Pinpoint the cell where the given text exists, returning its [x, y] midpoint coordinate. 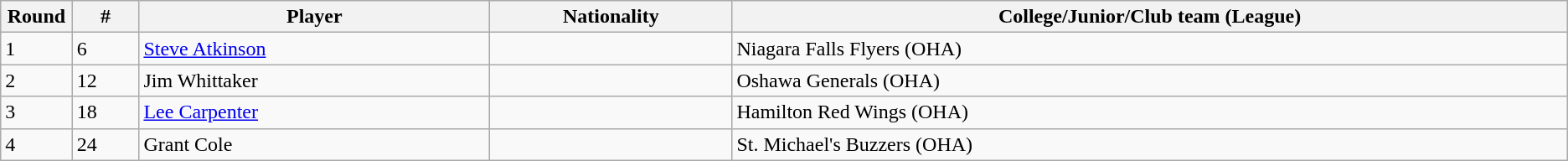
Grant Cole [315, 144]
3 [37, 112]
18 [106, 112]
Lee Carpenter [315, 112]
12 [106, 80]
St. Michael's Buzzers (OHA) [1149, 144]
Oshawa Generals (OHA) [1149, 80]
# [106, 17]
2 [37, 80]
6 [106, 49]
Nationality [611, 17]
1 [37, 49]
Hamilton Red Wings (OHA) [1149, 112]
Steve Atkinson [315, 49]
College/Junior/Club team (League) [1149, 17]
Round [37, 17]
4 [37, 144]
Jim Whittaker [315, 80]
Player [315, 17]
Niagara Falls Flyers (OHA) [1149, 49]
24 [106, 144]
